Locate the cell with the specified text and output its (X, Y) center coordinate. 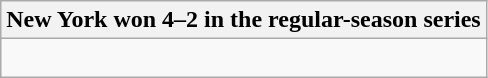
New York won 4–2 in the regular-season series (244, 20)
